For the text-containing cell, return its midpoint in [x, y] coordinate format. 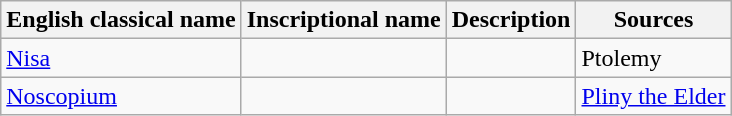
Pliny the Elder [654, 96]
Noscopium [121, 96]
Ptolemy [654, 58]
Nisa [121, 58]
Sources [654, 20]
Inscriptional name [344, 20]
English classical name [121, 20]
Description [511, 20]
